Capture the cell that displays the provided text and extract its (X, Y) central coordinate. 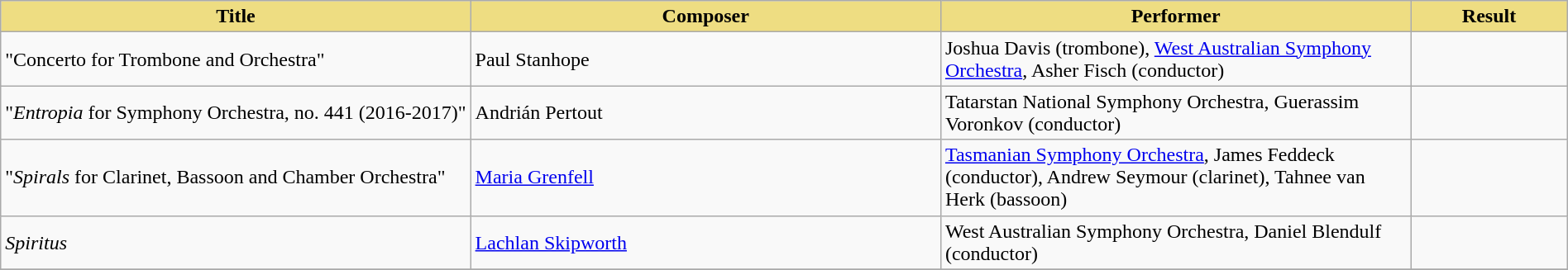
"Spirals for Clarinet, Bassoon and Chamber Orchestra" (236, 178)
"Concerto for Trombone and Orchestra" (236, 59)
West Australian Symphony Orchestra, Daniel Blendulf (conductor) (1175, 243)
Tatarstan National Symphony Orchestra, Guerassim Voronkov (conductor) (1175, 112)
Result (1489, 17)
Title (236, 17)
Spiritus (236, 243)
Composer (705, 17)
Performer (1175, 17)
Joshua Davis (trombone), West Australian Symphony Orchestra, Asher Fisch (conductor) (1175, 59)
"Entropia for Symphony Orchestra, no. 441 (2016-2017)" (236, 112)
Andrián Pertout (705, 112)
Lachlan Skipworth (705, 243)
Maria Grenfell (705, 178)
Paul Stanhope (705, 59)
Tasmanian Symphony Orchestra, James Feddeck (conductor), Andrew Seymour (clarinet), Tahnee van Herk (bassoon) (1175, 178)
